Detect which cell encompasses the target text, then output its (x, y) center coordinate. 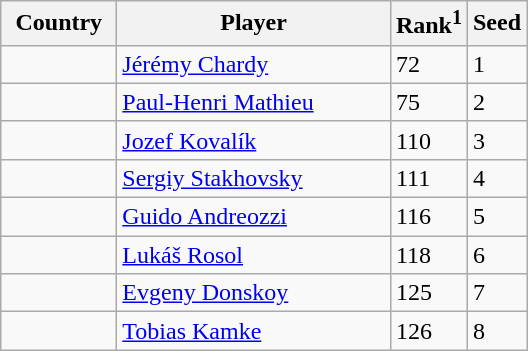
Paul-Henri Mathieu (254, 102)
7 (496, 293)
118 (428, 255)
4 (496, 178)
Seed (496, 24)
111 (428, 178)
Player (254, 24)
2 (496, 102)
5 (496, 217)
8 (496, 331)
Jozef Kovalík (254, 140)
125 (428, 293)
Rank1 (428, 24)
Guido Andreozzi (254, 217)
Jérémy Chardy (254, 64)
Tobias Kamke (254, 331)
Sergiy Stakhovsky (254, 178)
110 (428, 140)
Country (59, 24)
6 (496, 255)
72 (428, 64)
3 (496, 140)
116 (428, 217)
126 (428, 331)
Lukáš Rosol (254, 255)
75 (428, 102)
1 (496, 64)
Evgeny Donskoy (254, 293)
